From the cell containing the given text, extract its center point as [x, y] coordinate. 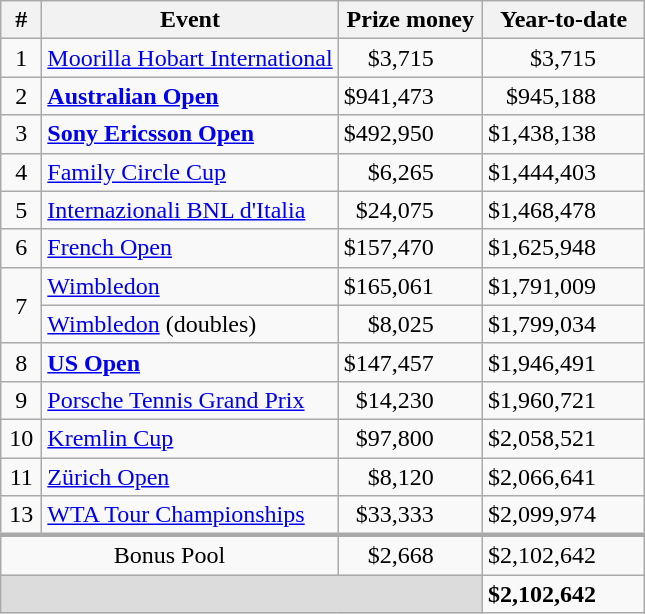
13 [22, 516]
$1,960,721 [563, 400]
$2,099,974 [563, 516]
Zürich Open [190, 477]
$1,946,491 [563, 362]
5 [22, 210]
$1,799,034 [563, 324]
$8,025 [410, 324]
Kremlin Cup [190, 438]
$24,075 [410, 210]
Year-to-date [563, 20]
$147,457 [410, 362]
$945,188 [563, 96]
Wimbledon (doubles) [190, 324]
Sony Ericsson Open [190, 134]
3 [22, 134]
Event [190, 20]
$14,230 [410, 400]
2 [22, 96]
Moorilla Hobart International [190, 58]
Bonus Pool [170, 555]
1 [22, 58]
Family Circle Cup [190, 172]
$2,058,521 [563, 438]
$157,470 [410, 248]
Prize money [410, 20]
Porsche Tennis Grand Prix [190, 400]
8 [22, 362]
6 [22, 248]
11 [22, 477]
$1,791,009 [563, 286]
Wimbledon [190, 286]
US Open [190, 362]
4 [22, 172]
Australian Open [190, 96]
$8,120 [410, 477]
$2,668 [410, 555]
$941,473 [410, 96]
$2,066,641 [563, 477]
$1,468,478 [563, 210]
9 [22, 400]
$97,800 [410, 438]
$6,265 [410, 172]
10 [22, 438]
$1,444,403 [563, 172]
$1,438,138 [563, 134]
Internazionali BNL d'Italia [190, 210]
WTA Tour Championships [190, 516]
$1,625,948 [563, 248]
7 [22, 305]
$33,333 [410, 516]
# [22, 20]
$165,061 [410, 286]
$492,950 [410, 134]
French Open [190, 248]
